From the cell containing the given text, extract its center point as [x, y] coordinate. 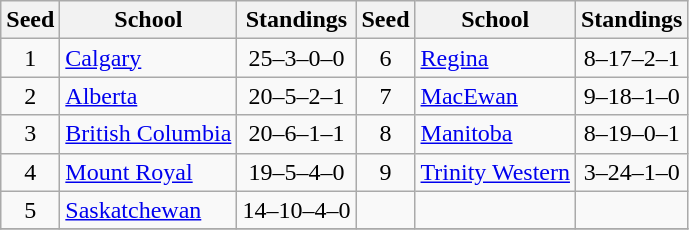
Regina [495, 58]
14–10–4–0 [296, 210]
MacEwan [495, 96]
Saskatchewan [148, 210]
Calgary [148, 58]
British Columbia [148, 134]
Alberta [148, 96]
7 [386, 96]
2 [30, 96]
9 [386, 172]
Manitoba [495, 134]
8–19–0–1 [631, 134]
3–24–1–0 [631, 172]
3 [30, 134]
5 [30, 210]
1 [30, 58]
4 [30, 172]
8–17–2–1 [631, 58]
25–3–0–0 [296, 58]
Mount Royal [148, 172]
Trinity Western [495, 172]
20–5–2–1 [296, 96]
20–6–1–1 [296, 134]
19–5–4–0 [296, 172]
8 [386, 134]
6 [386, 58]
9–18–1–0 [631, 96]
